Find where the given text appears and provide that cell's center as [X, Y] coordinate. 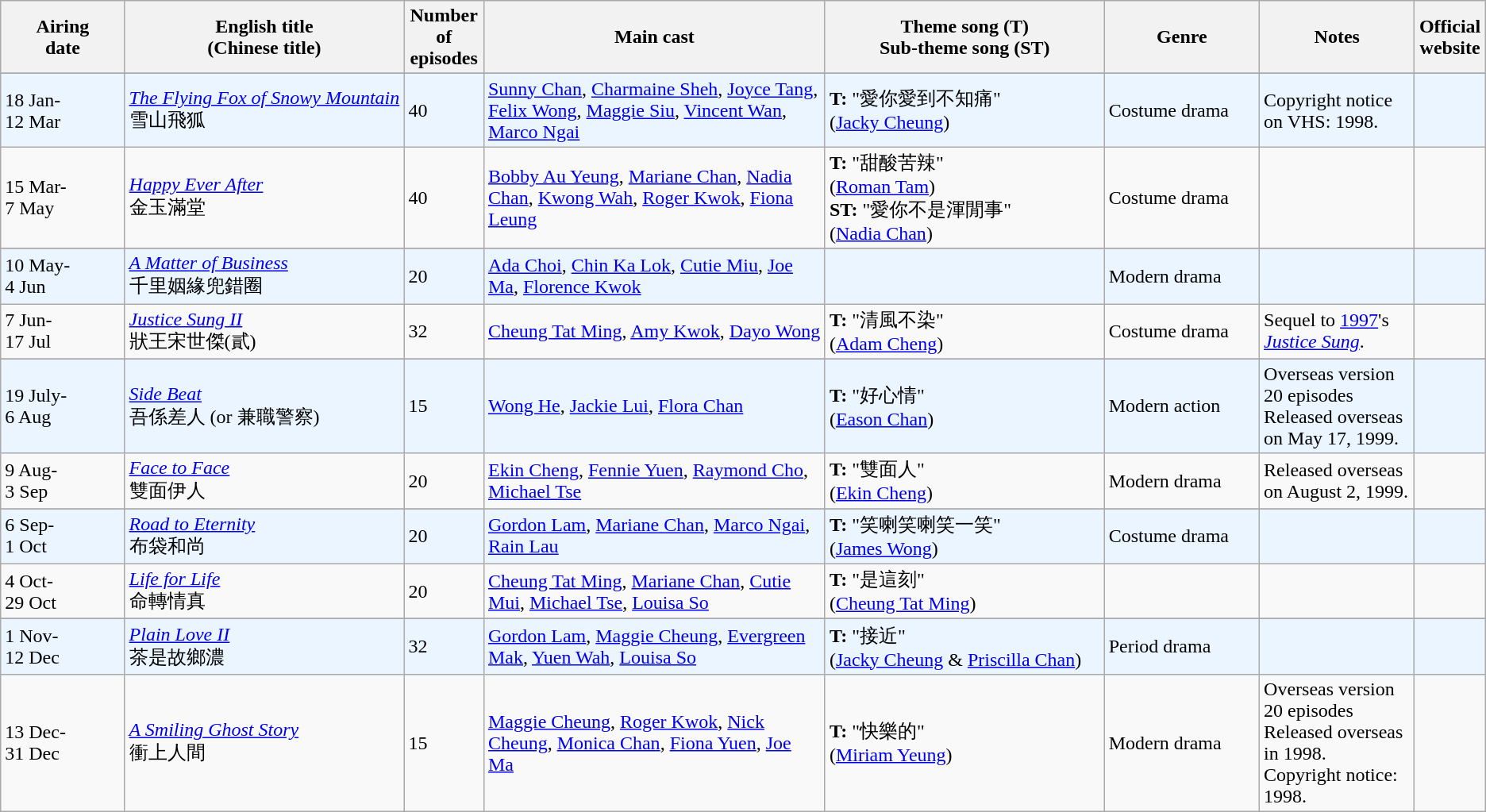
T: "愛你愛到不知痛" (Jacky Cheung) [964, 110]
Notes [1337, 37]
6 Sep- 1 Oct [63, 537]
10 May- 4 Jun [63, 276]
T: "雙面人" (Ekin Cheng) [964, 481]
A Smiling Ghost Story 衝上人間 [264, 743]
T: "清風不染" (Adam Cheng) [964, 331]
Life for Life 命轉情真 [264, 591]
T: "好心情" (Eason Chan) [964, 406]
Cheung Tat Ming, Amy Kwok, Dayo Wong [654, 331]
Gordon Lam, Mariane Chan, Marco Ngai, Rain Lau [654, 537]
A Matter of Business 千里姻緣兜錯圈 [264, 276]
T: "接近" (Jacky Cheung & Priscilla Chan) [964, 647]
Justice Sung II 狀王宋世傑(貳) [264, 331]
9 Aug- 3 Sep [63, 481]
Gordon Lam, Maggie Cheung, Evergreen Mak, Yuen Wah, Louisa So [654, 647]
1 Nov- 12 Dec [63, 647]
Main cast [654, 37]
Ekin Cheng, Fennie Yuen, Raymond Cho, Michael Tse [654, 481]
T: "是這刻" (Cheung Tat Ming) [964, 591]
13 Dec- 31 Dec [63, 743]
Sunny Chan, Charmaine Sheh, Joyce Tang, Felix Wong, Maggie Siu, Vincent Wan, Marco Ngai [654, 110]
Period drama [1181, 647]
Airingdate [63, 37]
Happy Ever After 金玉滿堂 [264, 198]
Ada Choi, Chin Ka Lok, Cutie Miu, Joe Ma, Florence Kwok [654, 276]
18 Jan- 12 Mar [63, 110]
English title (Chinese title) [264, 37]
Bobby Au Yeung, Mariane Chan, Nadia Chan, Kwong Wah, Roger Kwok, Fiona Leung [654, 198]
19 July- 6 Aug [63, 406]
T: "甜酸苦辣" (Roman Tam) ST: "愛你不是渾閒事" (Nadia Chan) [964, 198]
T: "笑喇笑喇笑一笑" (James Wong) [964, 537]
4 Oct- 29 Oct [63, 591]
7 Jun- 17 Jul [63, 331]
Sequel to 1997's Justice Sung. [1337, 331]
Released overseas on August 2, 1999. [1337, 481]
Overseas version 20 episodesReleased overseas in 1998.Copyright notice: 1998. [1337, 743]
Side Beat 吾係差人 (or 兼職警察) [264, 406]
T: "快樂的" (Miriam Yeung) [964, 743]
Face to Face 雙面伊人 [264, 481]
Number of episodes [445, 37]
Modern action [1181, 406]
Copyright notice on VHS: 1998. [1337, 110]
Official website [1449, 37]
Cheung Tat Ming, Mariane Chan, Cutie Mui, Michael Tse, Louisa So [654, 591]
Wong He, Jackie Lui, Flora Chan [654, 406]
Plain Love II 茶是故鄉濃 [264, 647]
Maggie Cheung, Roger Kwok, Nick Cheung, Monica Chan, Fiona Yuen, Joe Ma [654, 743]
Theme song (T) Sub-theme song (ST) [964, 37]
Overseas version 20 episodes Released overseas on May 17, 1999. [1337, 406]
Road to Eternity 布袋和尚 [264, 537]
The Flying Fox of Snowy Mountain 雪山飛狐 [264, 110]
15 Mar- 7 May [63, 198]
Genre [1181, 37]
